Search for the cell housing the specified text and yield its [X, Y] center coordinate. 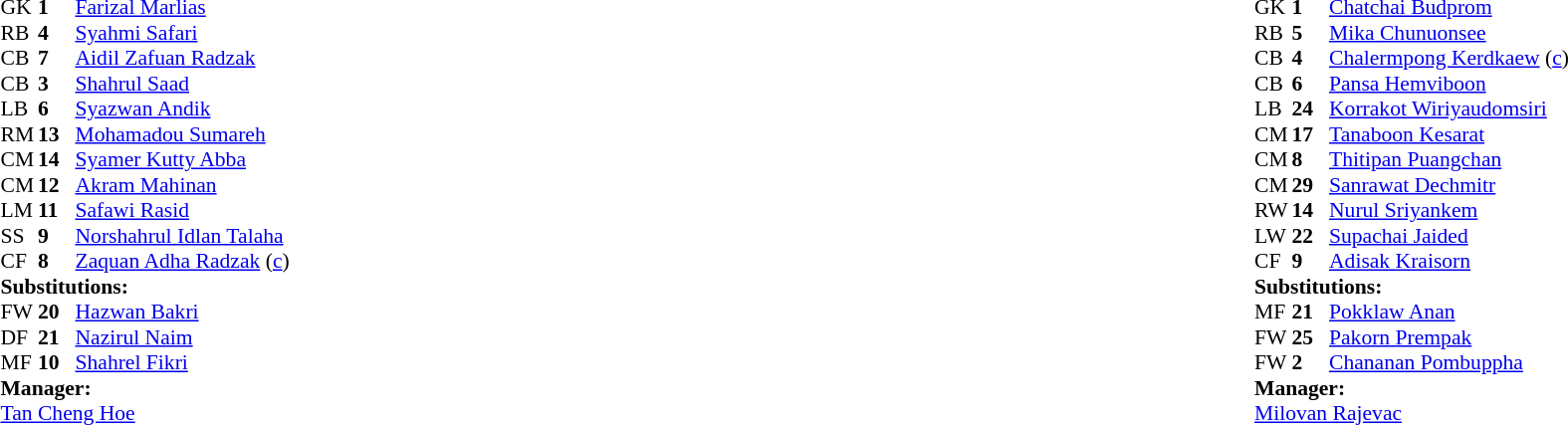
3 [57, 84]
Safawi Rasid [183, 210]
Manager: [144, 388]
12 [57, 185]
RM [19, 134]
5 [1311, 33]
Hazwan Bakri [183, 312]
Norshahrul Idlan Talaha [183, 236]
Mohamadou Sumareh [183, 134]
LM [19, 210]
Aidil Zafuan Radzak [183, 59]
2 [1311, 363]
25 [1311, 337]
20 [57, 312]
RW [1273, 210]
Shahrul Saad [183, 84]
Syahmi Safari [183, 33]
24 [1311, 108]
29 [1311, 185]
7 [57, 59]
Shahrel Fikri [183, 363]
Zaquan Adha Radzak (c) [183, 262]
Syazwan Andik [183, 108]
17 [1311, 134]
Nazirul Naim [183, 337]
22 [1311, 236]
LW [1273, 236]
Akram Mahinan [183, 185]
DF [19, 337]
Syamer Kutty Abba [183, 160]
11 [57, 210]
13 [57, 134]
SS [19, 236]
Substitutions: [144, 287]
10 [57, 363]
